Find where the given text appears and provide that cell's center as (x, y) coordinate. 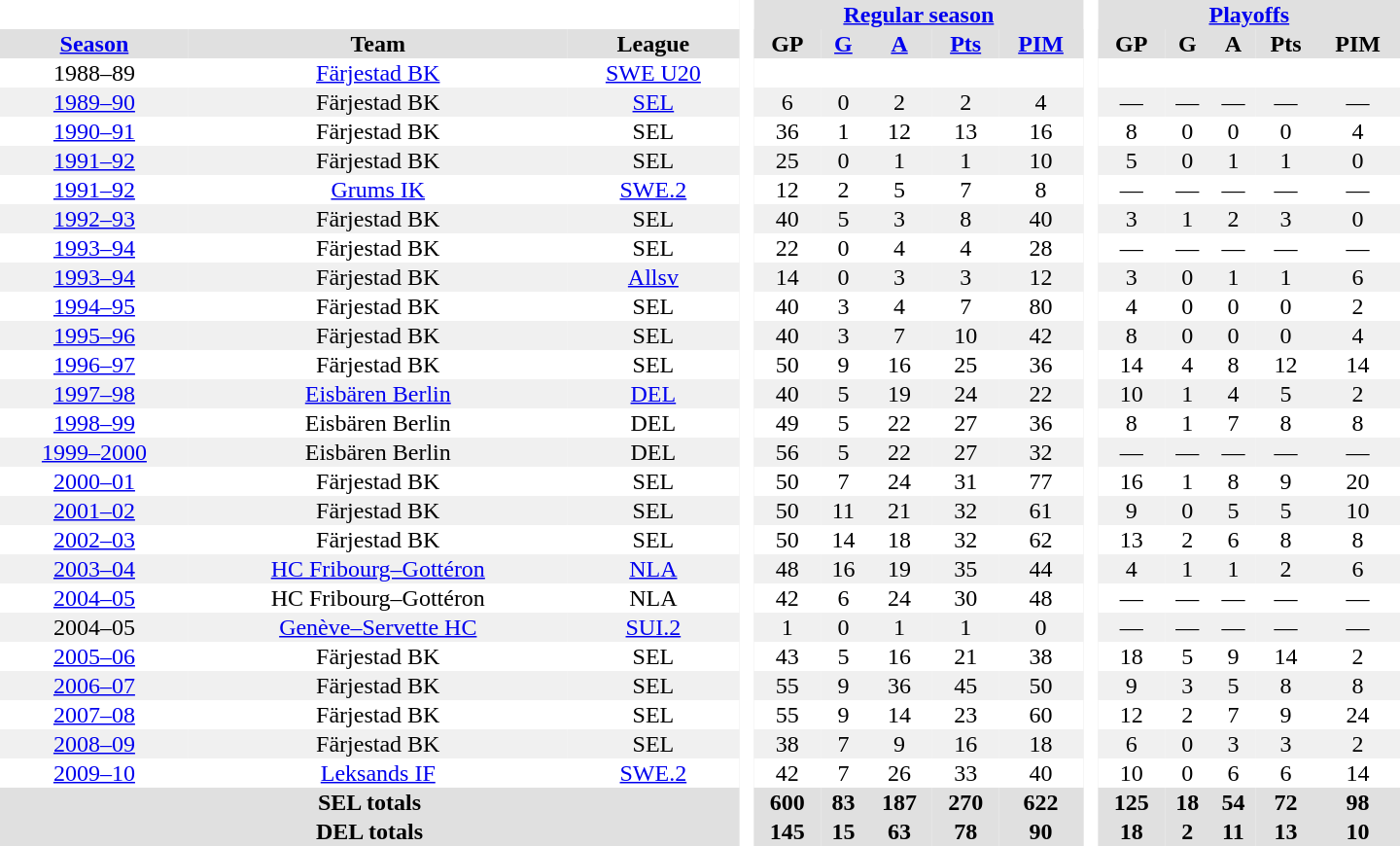
98 (1357, 802)
Playoffs (1249, 15)
Leksands IF (378, 773)
2001–02 (94, 511)
2003–04 (94, 569)
DEL totals (369, 831)
1990–91 (94, 131)
1988–89 (94, 73)
15 (844, 831)
63 (899, 831)
145 (787, 831)
SUI.2 (653, 627)
43 (787, 656)
45 (965, 686)
78 (965, 831)
72 (1285, 802)
1996–97 (94, 365)
League (653, 44)
270 (965, 802)
60 (1040, 715)
Genève–Servette HC (378, 627)
49 (787, 423)
622 (1040, 802)
26 (899, 773)
35 (965, 569)
31 (965, 481)
33 (965, 773)
2006–07 (94, 686)
SEL totals (369, 802)
23 (965, 715)
1997–98 (94, 394)
20 (1357, 481)
600 (787, 802)
61 (1040, 511)
Team (378, 44)
2005–06 (94, 656)
1992–93 (94, 219)
77 (1040, 481)
Regular season (919, 15)
56 (787, 452)
Allsv (653, 277)
90 (1040, 831)
1995–96 (94, 335)
Grums IK (378, 190)
1999–2000 (94, 452)
62 (1040, 540)
187 (899, 802)
44 (1040, 569)
2009–10 (94, 773)
SWE U20 (653, 73)
125 (1132, 802)
83 (844, 802)
28 (1040, 248)
2008–09 (94, 744)
2000–01 (94, 481)
1994–95 (94, 306)
2002–03 (94, 540)
80 (1040, 306)
Season (94, 44)
1989–90 (94, 102)
2007–08 (94, 715)
1998–99 (94, 423)
54 (1233, 802)
30 (965, 598)
